Extract the (X, Y) coordinate from the center of the cell holding the provided text.  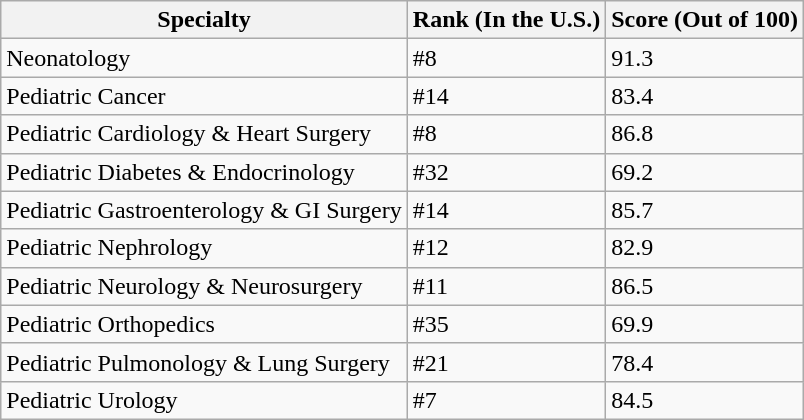
#7 (506, 400)
86.8 (705, 134)
82.9 (705, 248)
91.3 (705, 58)
Pediatric Urology (204, 400)
84.5 (705, 400)
Rank (In the U.S.) (506, 20)
#32 (506, 172)
69.9 (705, 324)
#12 (506, 248)
#11 (506, 286)
Pediatric Nephrology (204, 248)
#35 (506, 324)
Pediatric Pulmonology & Lung Surgery (204, 362)
Specialty (204, 20)
Pediatric Gastroenterology & GI Surgery (204, 210)
Pediatric Cancer (204, 96)
Pediatric Diabetes & Endocrinology (204, 172)
Pediatric Orthopedics (204, 324)
Pediatric Neurology & Neurosurgery (204, 286)
Neonatology (204, 58)
69.2 (705, 172)
85.7 (705, 210)
78.4 (705, 362)
Pediatric Cardiology & Heart Surgery (204, 134)
83.4 (705, 96)
86.5 (705, 286)
#21 (506, 362)
Score (Out of 100) (705, 20)
